Scan for the cell matching the given text and deliver its [x, y] coordinate at center. 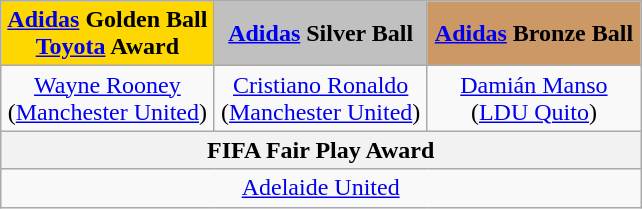
Wayne Rooney(Manchester United) [108, 98]
FIFA Fair Play Award [321, 150]
Adidas Silver Ball [320, 34]
Adidas Golden BallToyota Award [108, 34]
Adelaide United [321, 188]
Adidas Bronze Ball [534, 34]
Damián Manso(LDU Quito) [534, 98]
Cristiano Ronaldo(Manchester United) [320, 98]
